Provide the (X, Y) coordinate of the cell's center where the given text is located.  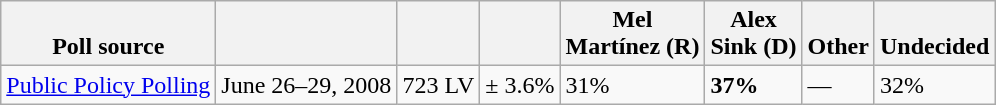
37% (754, 85)
Undecided (934, 34)
31% (632, 85)
— (838, 85)
723 LV (438, 85)
Poll source (108, 34)
32% (934, 85)
June 26–29, 2008 (306, 85)
± 3.6% (520, 85)
MelMartínez (R) (632, 34)
AlexSink (D) (754, 34)
Other (838, 34)
Public Policy Polling (108, 85)
